For the text-containing cell, return its midpoint in [X, Y] coordinate format. 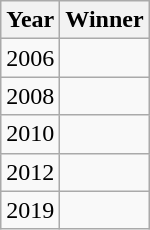
2006 [30, 58]
2010 [30, 134]
2012 [30, 172]
2019 [30, 210]
2008 [30, 96]
Year [30, 20]
Winner [104, 20]
